For the text-containing cell, return its midpoint in (x, y) coordinate format. 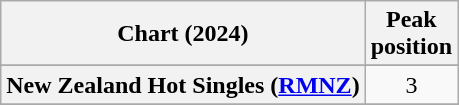
3 (411, 85)
New Zealand Hot Singles (RMNZ) (183, 85)
Peakposition (411, 34)
Chart (2024) (183, 34)
